Capture the cell that displays the provided text and extract its (x, y) central coordinate. 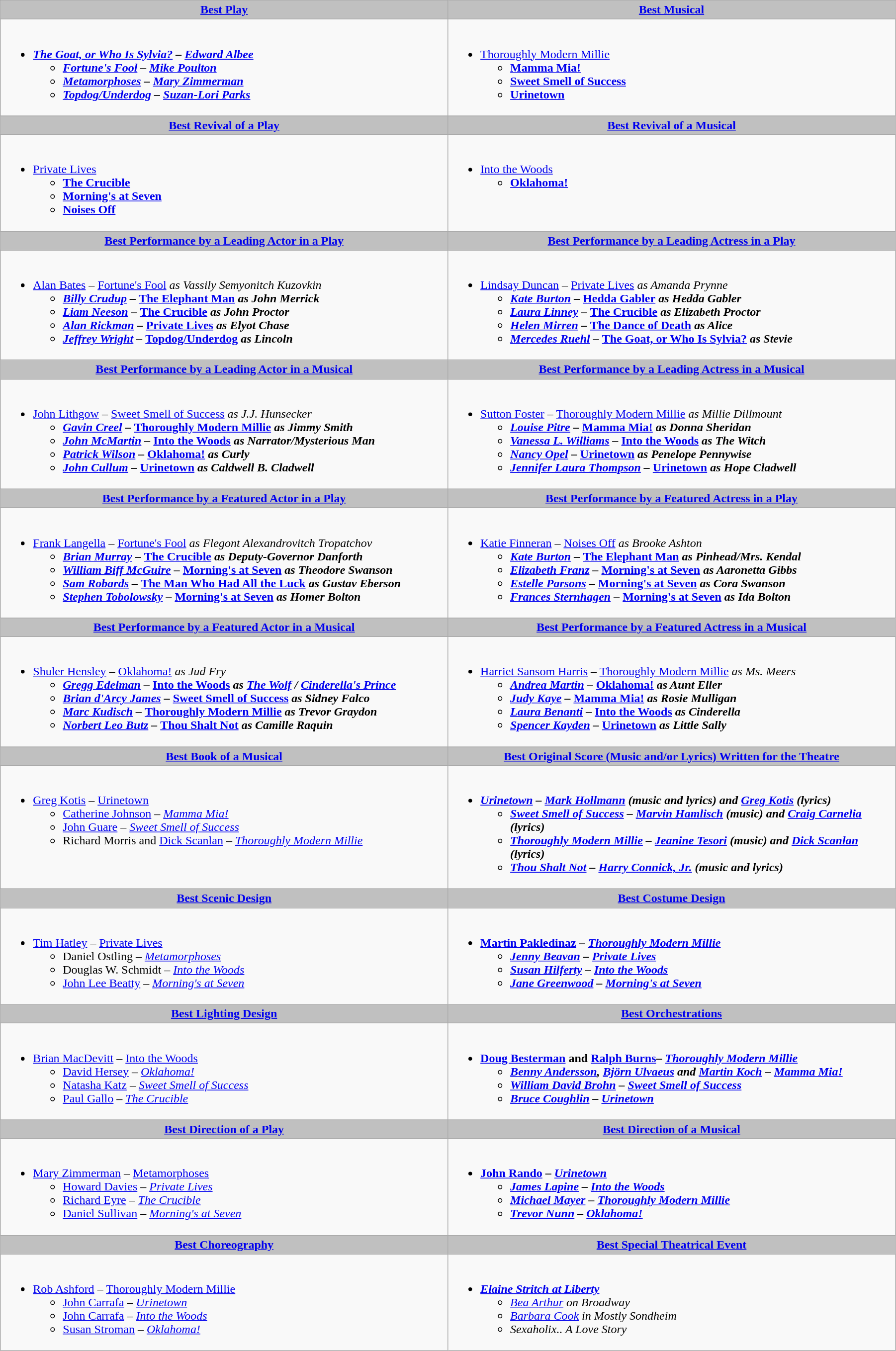
Best Choreography (224, 1245)
Greg Kotis – UrinetownCatherine Johnson – Mamma Mia!John Guare – Sweet Smell of SuccessRichard Morris and Dick Scanlan – Thoroughly Modern Millie (224, 827)
Best Performance by a Featured Actor in a Musical (224, 627)
Private LivesThe CrucibleMorning's at SevenNoises Off (224, 183)
The Goat, or Who Is Sylvia? – Edward AlbeeFortune's Fool – Mike PoultonMetamorphoses – Mary ZimmermanTopdog/Underdog – Suzan-Lori Parks (224, 68)
Best Direction of a Musical (672, 1129)
Martin Pakledinaz – Thoroughly Modern MillieJenny Beavan – Private LivesSusan Hilferty – Into the WoodsJane Greenwood – Morning's at Seven (672, 956)
Best Orchestrations (672, 1014)
Mary Zimmerman – MetamorphosesHoward Davies – Private LivesRichard Eyre – The CrucibleDaniel Sullivan – Morning's at Seven (224, 1187)
Best Performance by a Leading Actor in a Play (224, 241)
Best Musical (672, 10)
Best Costume Design (672, 899)
Best Performance by a Featured Actor in a Play (224, 498)
Best Direction of a Play (224, 1129)
Best Performance by a Leading Actress in a Musical (672, 369)
Best Performance by a Featured Actress in a Musical (672, 627)
Best Revival of a Musical (672, 125)
Best Play (224, 10)
Best Book of a Musical (224, 756)
Best Lighting Design (224, 1014)
Best Performance by a Leading Actor in a Musical (224, 369)
John Rando – UrinetownJames Lapine – Into the WoodsMichael Mayer – Thoroughly Modern MillieTrevor Nunn – Oklahoma! (672, 1187)
Best Scenic Design (224, 899)
Brian MacDevitt – Into the WoodsDavid Hersey – Oklahoma!Natasha Katz – Sweet Smell of SuccessPaul Gallo – The Crucible (224, 1072)
Best Performance by a Featured Actress in a Play (672, 498)
Best Original Score (Music and/or Lyrics) Written for the Theatre (672, 756)
Best Revival of a Play (224, 125)
Best Special Theatrical Event (672, 1245)
Tim Hatley – Private LivesDaniel Ostling – MetamorphosesDouglas W. Schmidt – Into the WoodsJohn Lee Beatty – Morning's at Seven (224, 956)
Into the WoodsOklahoma! (672, 183)
Best Performance by a Leading Actress in a Play (672, 241)
Thoroughly Modern MillieMamma Mia!Sweet Smell of SuccessUrinetown (672, 68)
Elaine Stritch at LibertyBea Arthur on BroadwayBarbara Cook in Mostly SondheimSexaholix.. A Love Story (672, 1302)
Rob Ashford – Thoroughly Modern MillieJohn Carrafa – UrinetownJohn Carrafa – Into the WoodsSusan Stroman – Oklahoma! (224, 1302)
